Identify which cell holds the provided text, then report its [X, Y] central coordinate. 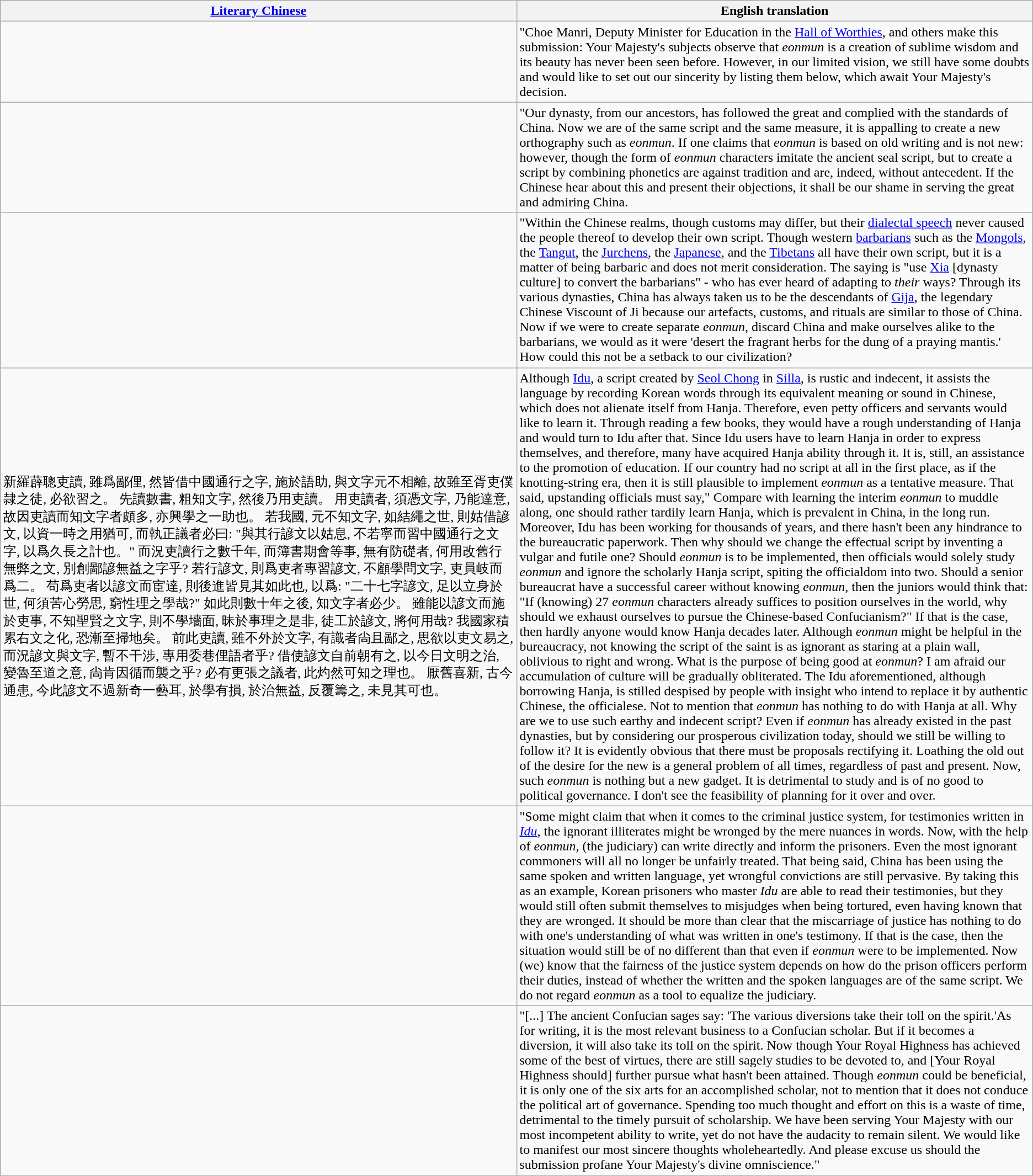
English translation [775, 11]
Literary Chinese [258, 11]
